Return (x, y) of the center of cell containing provided text 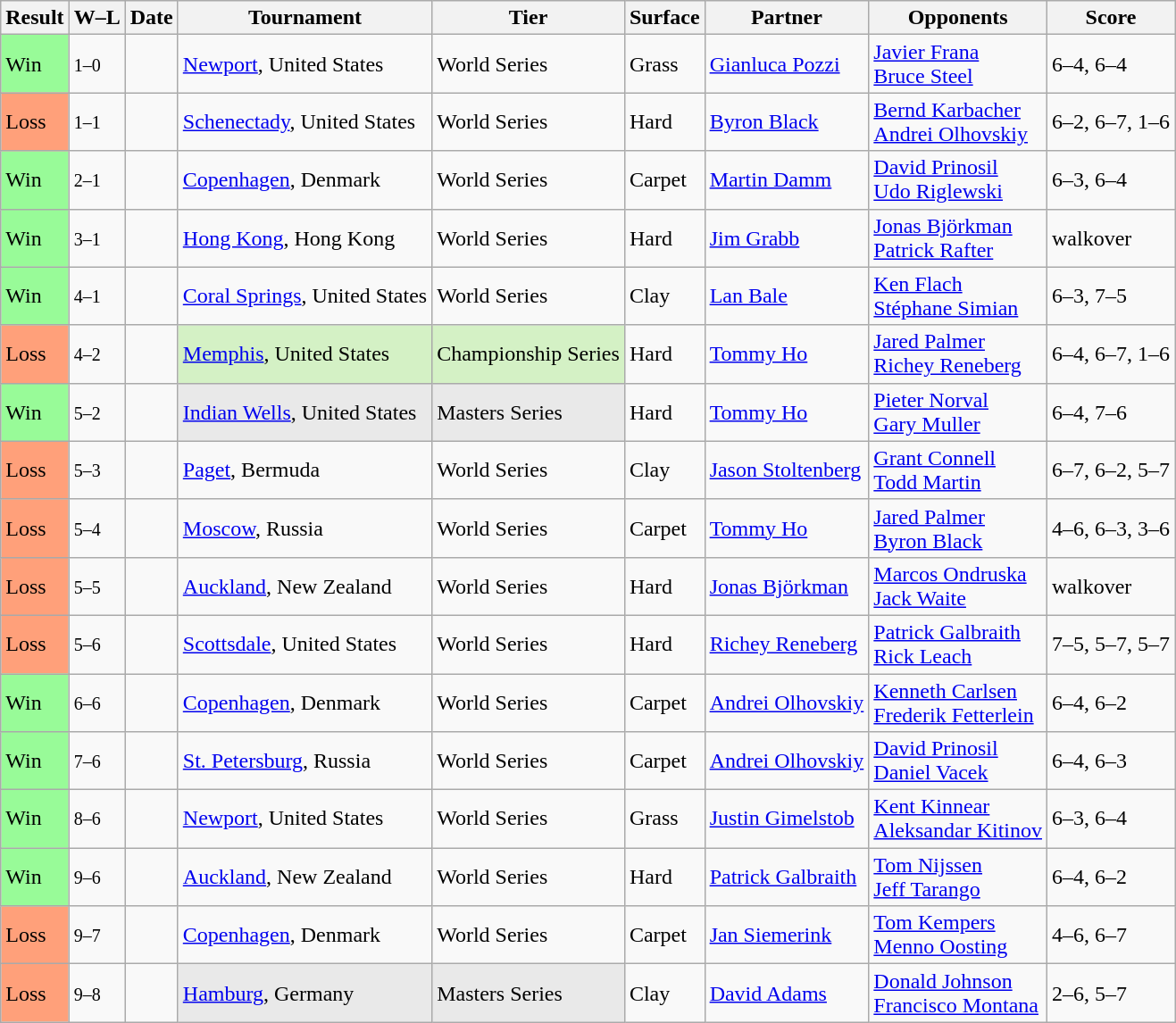
David Adams (787, 993)
6–4, 6–3 (1111, 761)
Kenneth Carlsen Frederik Fetterlein (958, 702)
Gianluca Pozzi (787, 64)
Tournament (304, 18)
1–0 (96, 64)
Patrick Galbraith Rick Leach (958, 645)
7–6 (96, 761)
5–3 (96, 470)
Donald Johnson Francisco Montana (958, 993)
Pieter Norval Gary Muller (958, 412)
6–4, 6–4 (1111, 64)
Hamburg, Germany (304, 993)
Kent Kinnear Aleksandar Kitinov (958, 819)
6–2, 6–7, 1–6 (1111, 121)
Surface (664, 18)
W–L (96, 18)
Bernd Karbacher Andrei Olhovskiy (958, 121)
Lan Bale (787, 296)
David Prinosil Udo Riglewski (958, 180)
St. Petersburg, Russia (304, 761)
Patrick Galbraith (787, 877)
5–4 (96, 528)
Jim Grabb (787, 237)
3–1 (96, 237)
Memphis, United States (304, 353)
Partner (787, 18)
Javier Frana Bruce Steel (958, 64)
David Prinosil Daniel Vacek (958, 761)
Byron Black (787, 121)
Martin Damm (787, 180)
Ken Flach Stéphane Simian (958, 296)
5–2 (96, 412)
Schenectady, United States (304, 121)
Grant Connell Todd Martin (958, 470)
9–7 (96, 936)
2–6, 5–7 (1111, 993)
4–6, 6–3, 3–6 (1111, 528)
5–6 (96, 645)
Marcos Ondruska Jack Waite (958, 586)
Jan Siemerink (787, 936)
1–1 (96, 121)
4–1 (96, 296)
9–8 (96, 993)
Tom Nijssen Jeff Tarango (958, 877)
5–5 (96, 586)
2–1 (96, 180)
Moscow, Russia (304, 528)
Hong Kong, Hong Kong (304, 237)
6–4, 7–6 (1111, 412)
6–3, 7–5 (1111, 296)
Scottsdale, United States (304, 645)
Opponents (958, 18)
Justin Gimelstob (787, 819)
6–7, 6–2, 5–7 (1111, 470)
Tom Kempers Menno Oosting (958, 936)
Result (35, 18)
Jared Palmer Byron Black (958, 528)
7–5, 5–7, 5–7 (1111, 645)
6–4, 6–7, 1–6 (1111, 353)
Richey Reneberg (787, 645)
Jason Stoltenberg (787, 470)
Paget, Bermuda (304, 470)
Coral Springs, United States (304, 296)
6–6 (96, 702)
Date (152, 18)
Jonas Björkman Patrick Rafter (958, 237)
4–2 (96, 353)
9–6 (96, 877)
Score (1111, 18)
Indian Wells, United States (304, 412)
4–6, 6–7 (1111, 936)
Tier (529, 18)
Jonas Björkman (787, 586)
Championship Series (529, 353)
Jared Palmer Richey Reneberg (958, 353)
8–6 (96, 819)
